From the cell containing the given text, extract its center point as [x, y] coordinate. 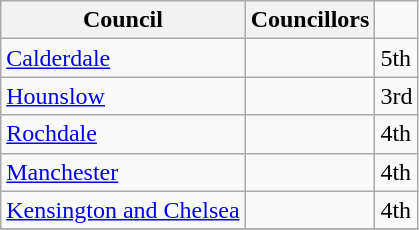
3rd [396, 96]
5th [396, 58]
Rochdale [123, 134]
Kensington and Chelsea [123, 210]
Manchester [123, 172]
Hounslow [123, 96]
Council [123, 20]
Councillors [310, 20]
Calderdale [123, 58]
